Return [X, Y] of the center of cell containing provided text 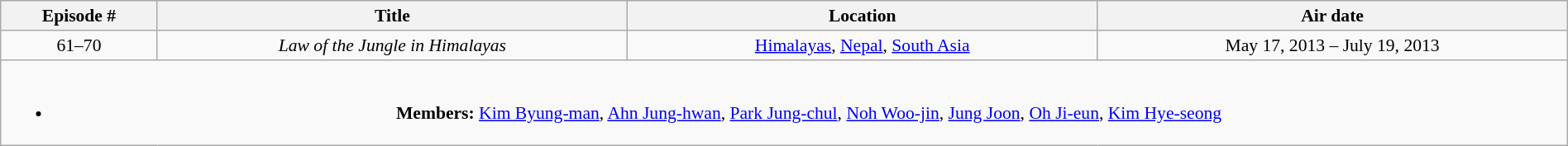
Himalayas, Nepal, South Asia [863, 45]
Air date [1332, 16]
May 17, 2013 – July 19, 2013 [1332, 45]
Title [392, 16]
Law of the Jungle in Himalayas [392, 45]
Members: Kim Byung-man, Ahn Jung-hwan, Park Jung-chul, Noh Woo-jin, Jung Joon, Oh Ji-eun, Kim Hye-seong [784, 102]
61–70 [79, 45]
Episode # [79, 16]
Location [863, 16]
